Return (x, y) of the center of cell containing provided text 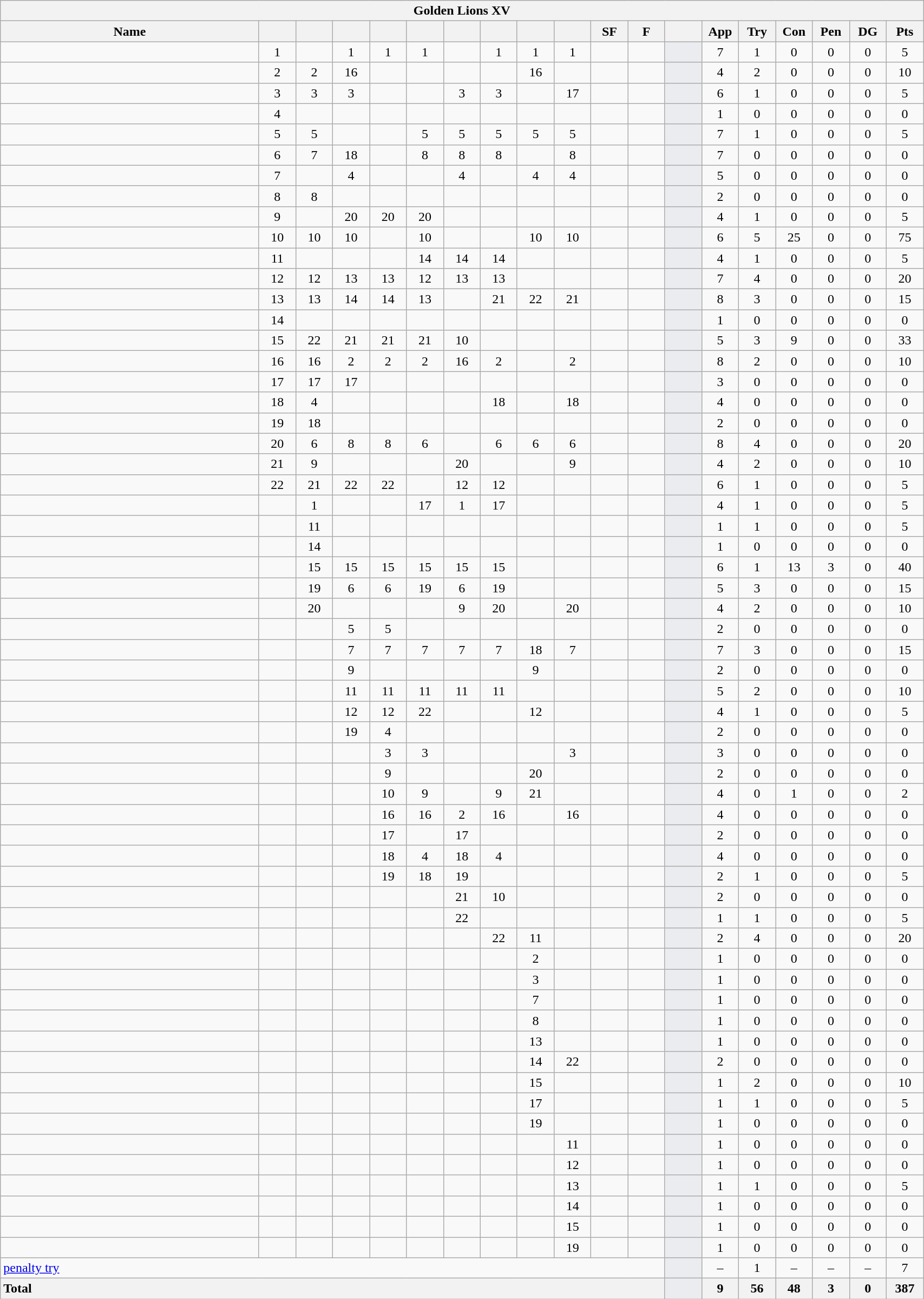
387 (905, 1289)
48 (794, 1289)
SF (610, 31)
Pen (831, 31)
Name (130, 31)
Pts (905, 31)
Try (757, 31)
Con (794, 31)
DG (868, 31)
75 (905, 237)
penalty try (332, 1268)
33 (905, 341)
App (720, 31)
Golden Lions XV (462, 11)
25 (794, 237)
Total (332, 1289)
F (646, 31)
56 (757, 1289)
40 (905, 567)
